Locate the cell with the specified text and output its [X, Y] center coordinate. 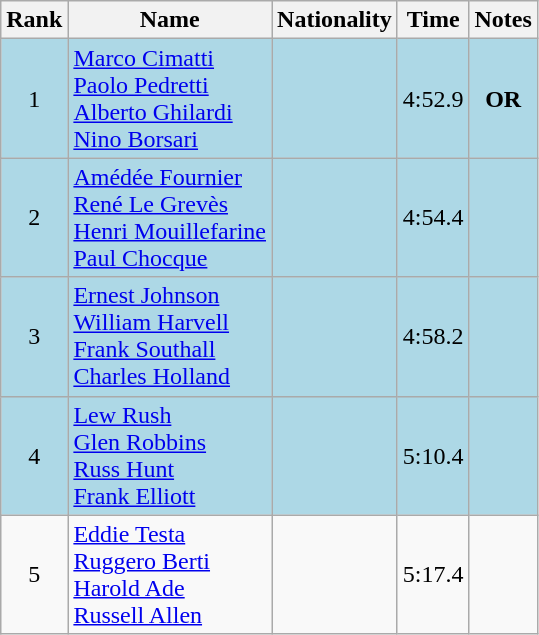
Time [433, 20]
Ernest JohnsonWilliam HarvellFrank SouthallCharles Holland [170, 336]
4:54.4 [433, 218]
5:10.4 [433, 456]
5 [34, 574]
Amédée FournierRené Le GrevèsHenri MouillefarinePaul Chocque [170, 218]
1 [34, 98]
4:58.2 [433, 336]
Lew RushGlen RobbinsRuss HuntFrank Elliott [170, 456]
4:52.9 [433, 98]
Rank [34, 20]
Notes [503, 20]
Eddie TestaRuggero BertiHarold AdeRussell Allen [170, 574]
OR [503, 98]
5:17.4 [433, 574]
Name [170, 20]
2 [34, 218]
4 [34, 456]
Marco CimattiPaolo PedrettiAlberto GhilardiNino Borsari [170, 98]
3 [34, 336]
Nationality [335, 20]
